Search for the cell housing the specified text and yield its (x, y) center coordinate. 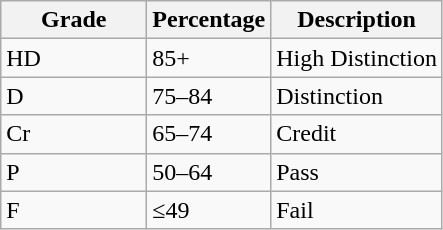
65–74 (209, 134)
Credit (357, 134)
D (74, 96)
Pass (357, 172)
Grade (74, 20)
HD (74, 58)
Distinction (357, 96)
≤49 (209, 210)
F (74, 210)
85+ (209, 58)
50–64 (209, 172)
High Distinction (357, 58)
75–84 (209, 96)
P (74, 172)
Cr (74, 134)
Description (357, 20)
Fail (357, 210)
Percentage (209, 20)
